Determine the (X, Y) coordinate at the center of the cell enclosing the given text.  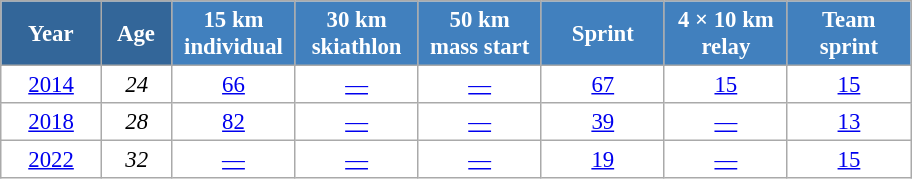
50 km mass start (480, 34)
30 km skiathlon (356, 34)
32 (136, 160)
13 (848, 122)
2014 (52, 85)
Year (52, 34)
19 (602, 160)
66 (234, 85)
28 (136, 122)
Age (136, 34)
4 × 10 km relay (726, 34)
2018 (52, 122)
24 (136, 85)
82 (234, 122)
Sprint (602, 34)
67 (602, 85)
2022 (52, 160)
Team sprint (848, 34)
39 (602, 122)
15 km individual (234, 34)
